Pinpoint the cell where the given text exists, returning its (X, Y) midpoint coordinate. 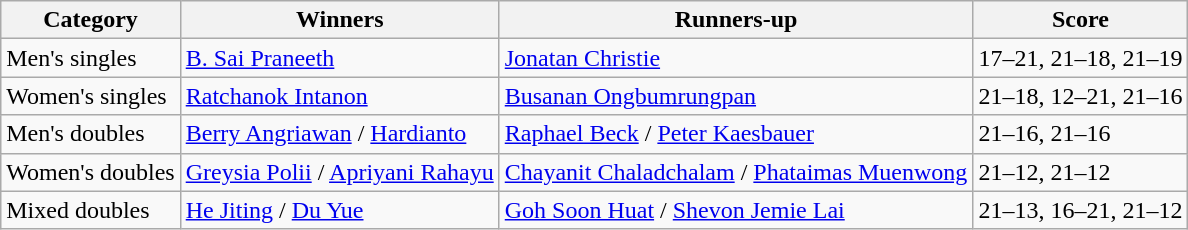
21–18, 12–21, 21–16 (1080, 96)
Men's singles (90, 58)
Men's doubles (90, 134)
21–16, 21–16 (1080, 134)
17–21, 21–18, 21–19 (1080, 58)
Ratchanok Intanon (340, 96)
B. Sai Praneeth (340, 58)
Winners (340, 20)
Score (1080, 20)
21–13, 16–21, 21–12 (1080, 210)
Category (90, 20)
Goh Soon Huat / Shevon Jemie Lai (736, 210)
21–12, 21–12 (1080, 172)
Mixed doubles (90, 210)
Runners-up (736, 20)
Women's singles (90, 96)
Jonatan Christie (736, 58)
Berry Angriawan / Hardianto (340, 134)
Raphael Beck / Peter Kaesbauer (736, 134)
He Jiting / Du Yue (340, 210)
Chayanit Chaladchalam / Phataimas Muenwong (736, 172)
Women's doubles (90, 172)
Greysia Polii / Apriyani Rahayu (340, 172)
Busanan Ongbumrungpan (736, 96)
